For the text-containing cell, return its midpoint in [X, Y] coordinate format. 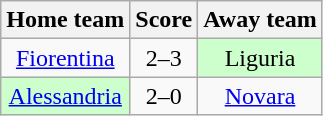
2–3 [164, 58]
Liguria [260, 58]
Alessandria [66, 96]
Score [164, 20]
Fiorentina [66, 58]
Away team [260, 20]
Home team [66, 20]
Novara [260, 96]
2–0 [164, 96]
